Output the (x, y) coordinate of the center of the cell containing the given text.  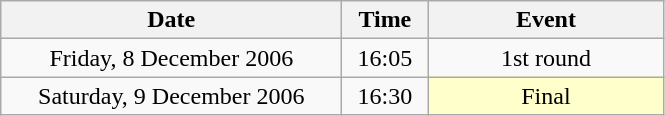
Saturday, 9 December 2006 (172, 96)
Final (546, 96)
Date (172, 20)
1st round (546, 58)
16:05 (385, 58)
Friday, 8 December 2006 (172, 58)
Time (385, 20)
Event (546, 20)
16:30 (385, 96)
